Pinpoint the cell where the given text exists, returning its [x, y] midpoint coordinate. 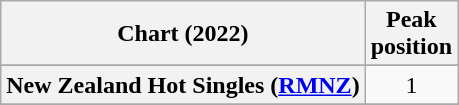
New Zealand Hot Singles (RMNZ) [183, 85]
Peakposition [411, 34]
1 [411, 85]
Chart (2022) [183, 34]
